Provide the (x, y) coordinate of the cell's center where the given text is located.  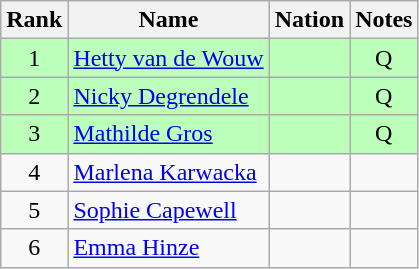
Hetty van de Wouw (168, 58)
2 (34, 96)
4 (34, 172)
Marlena Karwacka (168, 172)
3 (34, 134)
1 (34, 58)
6 (34, 248)
Emma Hinze (168, 248)
Sophie Capewell (168, 210)
Nicky Degrendele (168, 96)
5 (34, 210)
Rank (34, 20)
Name (168, 20)
Notes (384, 20)
Mathilde Gros (168, 134)
Nation (309, 20)
